Pinpoint the cell where the given text exists, returning its [x, y] midpoint coordinate. 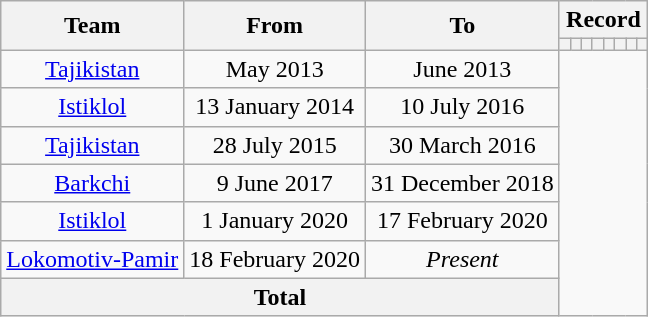
13 January 2014 [275, 107]
To [463, 26]
May 2013 [275, 69]
30 March 2016 [463, 145]
28 July 2015 [275, 145]
From [275, 26]
Total [280, 297]
31 December 2018 [463, 183]
Present [463, 259]
Lokomotiv-Pamir [92, 259]
Barkchi [92, 183]
June 2013 [463, 69]
10 July 2016 [463, 107]
18 February 2020 [275, 259]
17 February 2020 [463, 221]
Team [92, 26]
1 January 2020 [275, 221]
9 June 2017 [275, 183]
Record [603, 20]
